Detect which cell encompasses the target text, then output its (X, Y) center coordinate. 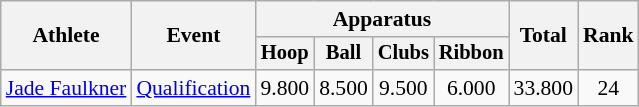
Jade Faulkner (66, 88)
Athlete (66, 36)
33.800 (544, 88)
9.500 (404, 88)
Clubs (404, 54)
Ribbon (472, 54)
Hoop (284, 54)
6.000 (472, 88)
Total (544, 36)
Apparatus (382, 19)
Rank (608, 36)
Ball (344, 54)
8.500 (344, 88)
Qualification (193, 88)
24 (608, 88)
Event (193, 36)
9.800 (284, 88)
